For the text-containing cell, return its midpoint in [x, y] coordinate format. 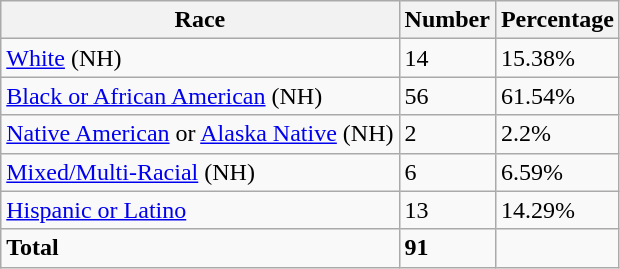
2 [447, 134]
56 [447, 96]
14 [447, 58]
Black or African American (NH) [200, 96]
Total [200, 248]
Mixed/Multi-Racial (NH) [200, 172]
6.59% [557, 172]
Percentage [557, 20]
2.2% [557, 134]
61.54% [557, 96]
15.38% [557, 58]
White (NH) [200, 58]
Hispanic or Latino [200, 210]
13 [447, 210]
Native American or Alaska Native (NH) [200, 134]
91 [447, 248]
14.29% [557, 210]
6 [447, 172]
Number [447, 20]
Race [200, 20]
